Locate the cell with the specified text and output its [x, y] center coordinate. 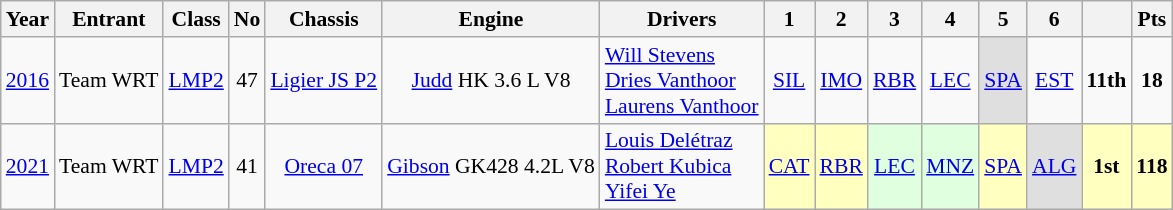
Drivers [682, 19]
3 [894, 19]
CAT [790, 166]
Entrant [108, 19]
Oreca 07 [324, 166]
Chassis [324, 19]
Judd HK 3.6 L V8 [491, 80]
Louis Delétraz Robert Kubica Yifei Ye [682, 166]
2 [842, 19]
6 [1054, 19]
1st [1107, 166]
41 [248, 166]
SIL [790, 80]
5 [1003, 19]
No [248, 19]
IMO [842, 80]
ALG [1054, 166]
118 [1152, 166]
2016 [28, 80]
MNZ [950, 166]
EST [1054, 80]
Gibson GK428 4.2L V8 [491, 166]
Year [28, 19]
18 [1152, 80]
47 [248, 80]
Class [196, 19]
Pts [1152, 19]
4 [950, 19]
2021 [28, 166]
1 [790, 19]
Engine [491, 19]
Will Stevens Dries Vanthoor Laurens Vanthoor [682, 80]
Ligier JS P2 [324, 80]
11th [1107, 80]
